Determine the [x, y] coordinate at the center of the cell enclosing the given text.  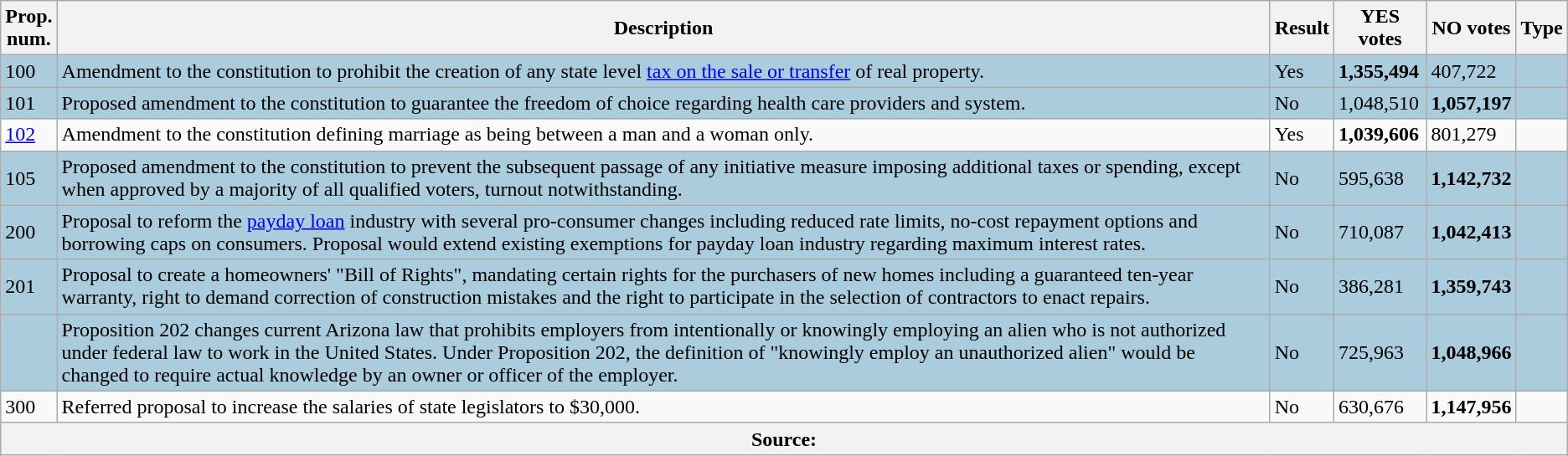
386,281 [1380, 286]
595,638 [1380, 177]
1,359,743 [1471, 286]
Proposed amendment to the constitution to guarantee the freedom of choice regarding health care providers and system. [663, 103]
Amendment to the constitution to prohibit the creation of any state level tax on the sale or transfer of real property. [663, 71]
100 [28, 71]
1,048,510 [1380, 103]
Referred proposal to increase the salaries of state legislators to $30,000. [663, 407]
105 [28, 177]
Description [663, 28]
1,039,606 [1380, 135]
Type [1541, 28]
Prop.num. [28, 28]
407,722 [1471, 71]
Result [1302, 28]
1,147,956 [1471, 407]
801,279 [1471, 135]
725,963 [1380, 352]
1,057,197 [1471, 103]
101 [28, 103]
300 [28, 407]
Source: [784, 438]
1,142,732 [1471, 177]
1,042,413 [1471, 233]
102 [28, 135]
1,355,494 [1380, 71]
1,048,966 [1471, 352]
NO votes [1471, 28]
710,087 [1380, 233]
630,676 [1380, 407]
201 [28, 286]
YES votes [1380, 28]
200 [28, 233]
Amendment to the constitution defining marriage as being between a man and a woman only. [663, 135]
